Pinpoint the cell where the given text exists, returning its [x, y] midpoint coordinate. 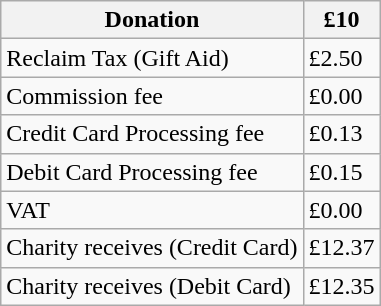
£12.35 [342, 286]
Charity receives (Debit Card) [152, 286]
£0.13 [342, 134]
Charity receives (Credit Card) [152, 248]
£2.50 [342, 58]
Debit Card Processing fee [152, 172]
VAT [152, 210]
Reclaim Tax (Gift Aid) [152, 58]
£10 [342, 20]
Commission fee [152, 96]
£0.15 [342, 172]
Credit Card Processing fee [152, 134]
£12.37 [342, 248]
Donation [152, 20]
